Find where the given text appears and provide that cell's center as [x, y] coordinate. 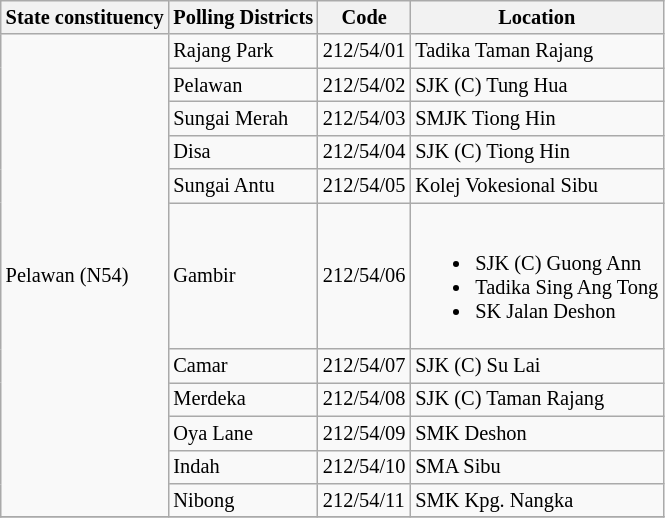
212/54/07 [364, 366]
Oya Lane [243, 433]
SJK (C) Tung Hua [536, 85]
SJK (C) Tiong Hin [536, 152]
212/54/09 [364, 433]
Polling Districts [243, 17]
212/54/06 [364, 275]
State constituency [85, 17]
212/54/02 [364, 85]
212/54/11 [364, 500]
SMK Kpg. Nangka [536, 500]
212/54/03 [364, 118]
SMA Sibu [536, 467]
Sungai Merah [243, 118]
212/54/04 [364, 152]
SMK Deshon [536, 433]
Pelawan (N54) [85, 276]
SJK (C) Taman Rajang [536, 399]
212/54/01 [364, 51]
212/54/08 [364, 399]
Sungai Antu [243, 186]
Rajang Park [243, 51]
Camar [243, 366]
Location [536, 17]
212/54/10 [364, 467]
Kolej Vokesional Sibu [536, 186]
Merdeka [243, 399]
Disa [243, 152]
212/54/05 [364, 186]
Gambir [243, 275]
Pelawan [243, 85]
Indah [243, 467]
Nibong [243, 500]
SMJK Tiong Hin [536, 118]
SJK (C) Su Lai [536, 366]
Tadika Taman Rajang [536, 51]
Code [364, 17]
SJK (C) Guong AnnTadika Sing Ang TongSK Jalan Deshon [536, 275]
